Capture the cell that displays the provided text and extract its (X, Y) central coordinate. 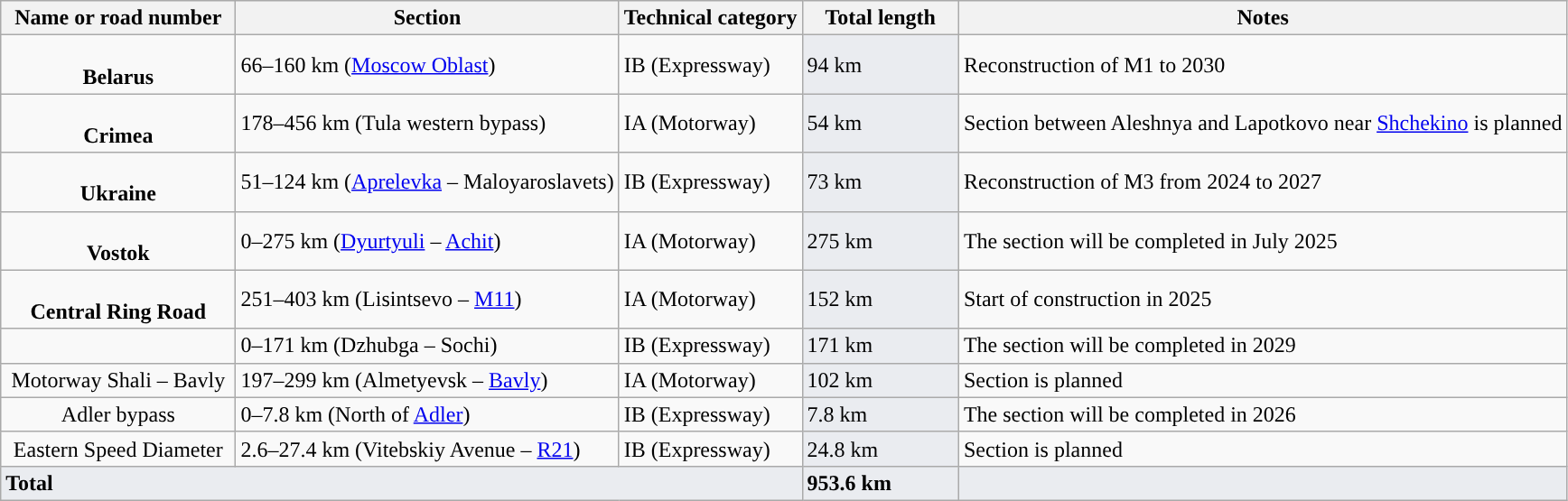
275 km (880, 240)
Vostok (118, 240)
953.6 km (880, 483)
Reconstruction of M3 from 2024 to 2027 (1263, 182)
24.8 km (880, 449)
Total length (880, 18)
152 km (880, 300)
0–275 km (Dyurtyuli – Achit) (427, 240)
102 km (880, 380)
Section (427, 18)
251–403 km (Lisintsevo – M11) (427, 300)
Section between Aleshnya and Lapotkovo near Shchekino is planned (1263, 123)
73 km (880, 182)
Reconstruction of M1 to 2030 (1263, 65)
Eastern Speed Diameter (118, 449)
The section will be completed in 2029 (1263, 346)
Ukraine (118, 182)
Belarus (118, 65)
Motorway Shali – Bavly (118, 380)
0–7.8 km (North of Adler) (427, 414)
The section will be completed in July 2025 (1263, 240)
2.6–27.4 km (Vitebskiy Avenue – R21) (427, 449)
Total (401, 483)
0–171 km (Dzhubga – Sochi) (427, 346)
54 km (880, 123)
66–160 km (Moscow Oblast) (427, 65)
Crimea (118, 123)
Adler bypass (118, 414)
Start of construction in 2025 (1263, 300)
171 km (880, 346)
7.8 km (880, 414)
94 km (880, 65)
The section will be completed in 2026 (1263, 414)
51–124 km (Aprelevka – Maloyaroslavets) (427, 182)
197–299 km (Almetyevsk – Bavly) (427, 380)
Name or road number (118, 18)
Notes (1263, 18)
178–456 km (Tula western bypass) (427, 123)
Technical category (710, 18)
Central Ring Road (118, 300)
